Search for the cell housing the specified text and yield its [X, Y] center coordinate. 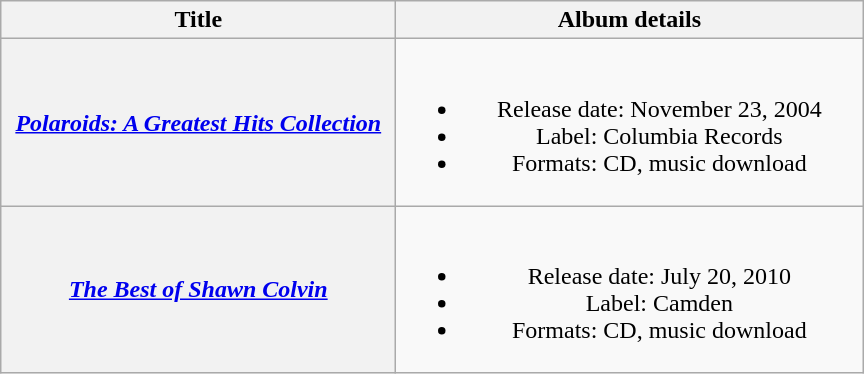
The Best of Shawn Colvin [198, 290]
Release date: November 23, 2004Label: Columbia RecordsFormats: CD, music download [630, 122]
Polaroids: A Greatest Hits Collection [198, 122]
Release date: July 20, 2010Label: CamdenFormats: CD, music download [630, 290]
Title [198, 20]
Album details [630, 20]
